Determine the [X, Y] coordinate at the center of the cell enclosing the given text.  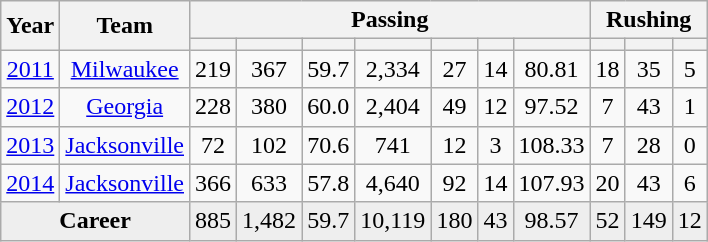
18 [608, 69]
219 [214, 69]
Team [125, 26]
97.52 [552, 107]
98.57 [552, 221]
149 [648, 221]
102 [270, 145]
741 [393, 145]
367 [270, 69]
108.33 [552, 145]
49 [454, 107]
4,640 [393, 183]
Rushing [648, 20]
92 [454, 183]
27 [454, 69]
10,119 [393, 221]
2011 [30, 69]
72 [214, 145]
Career [96, 221]
2014 [30, 183]
35 [648, 69]
2,404 [393, 107]
107.93 [552, 183]
180 [454, 221]
5 [690, 69]
380 [270, 107]
6 [690, 183]
2012 [30, 107]
Passing [390, 20]
3 [496, 145]
28 [648, 145]
0 [690, 145]
Milwaukee [125, 69]
228 [214, 107]
2013 [30, 145]
366 [214, 183]
60.0 [328, 107]
1 [690, 107]
52 [608, 221]
Georgia [125, 107]
80.81 [552, 69]
57.8 [328, 183]
1,482 [270, 221]
885 [214, 221]
2,334 [393, 69]
20 [608, 183]
70.6 [328, 145]
633 [270, 183]
Year [30, 26]
